Capture the cell that displays the provided text and extract its [X, Y] central coordinate. 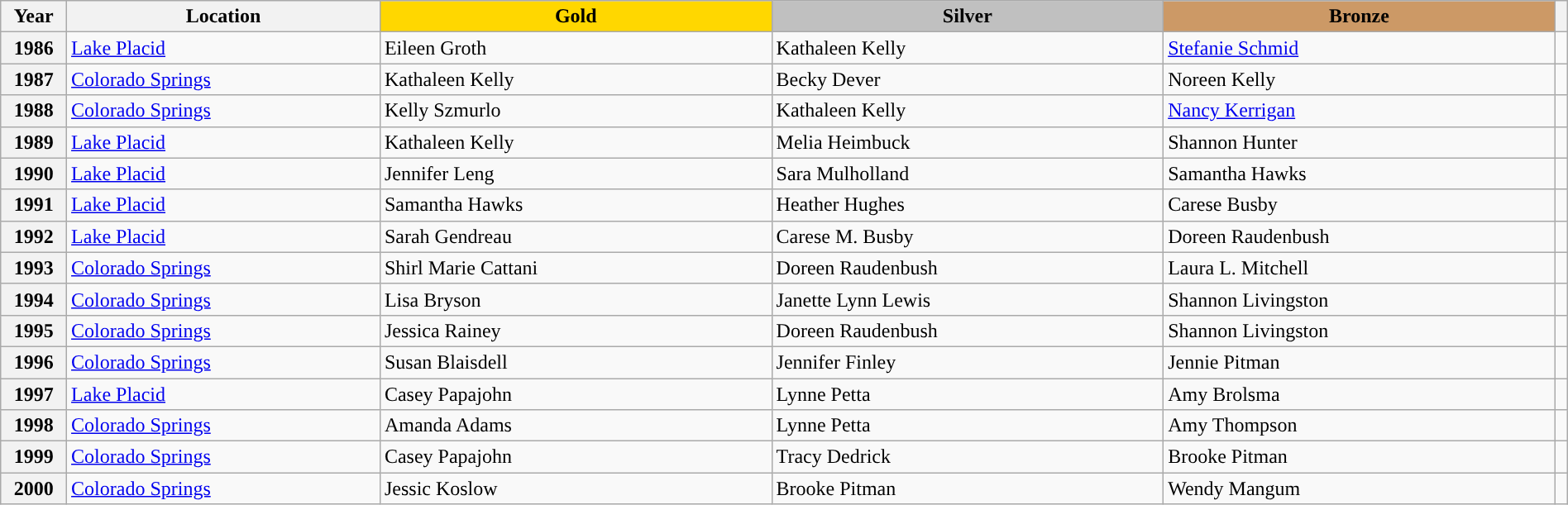
1997 [34, 394]
Kelly Szmurlo [576, 111]
1991 [34, 205]
Shirl Marie Cattani [576, 268]
Jennifer Finley [968, 362]
Jennie Pitman [1360, 362]
Carese M. Busby [968, 236]
1998 [34, 426]
Jessic Koslow [576, 488]
Melia Heimbuck [968, 142]
Nancy Kerrigan [1360, 111]
Sara Mulholland [968, 174]
Shannon Hunter [1360, 142]
1988 [34, 111]
Amanda Adams [576, 426]
Heather Hughes [968, 205]
Becky Dever [968, 79]
Year [34, 17]
1990 [34, 174]
1994 [34, 299]
Tracy Dedrick [968, 457]
Noreen Kelly [1360, 79]
Wendy Mangum [1360, 488]
Amy Thompson [1360, 426]
Lisa Bryson [576, 299]
Amy Brolsma [1360, 394]
1986 [34, 48]
Silver [968, 17]
1993 [34, 268]
1995 [34, 331]
1992 [34, 236]
Gold [576, 17]
Janette Lynn Lewis [968, 299]
Stefanie Schmid [1360, 48]
Eileen Groth [576, 48]
Bronze [1360, 17]
1996 [34, 362]
1987 [34, 79]
Jessica Rainey [576, 331]
2000 [34, 488]
Susan Blaisdell [576, 362]
1999 [34, 457]
Sarah Gendreau [576, 236]
1989 [34, 142]
Jennifer Leng [576, 174]
Carese Busby [1360, 205]
Location [223, 17]
Laura L. Mitchell [1360, 268]
